Determine the [X, Y] coordinate at the center of the cell enclosing the given text.  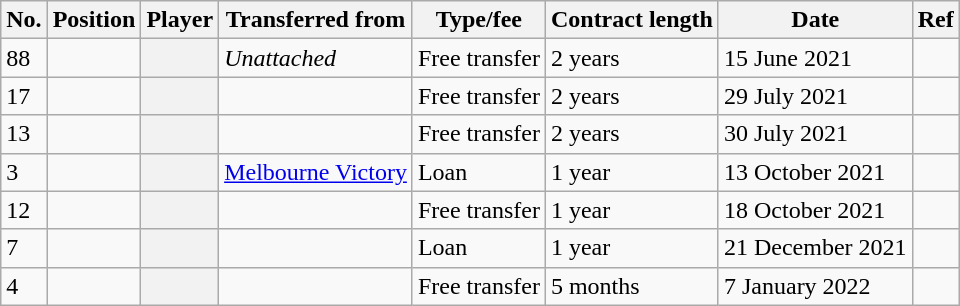
7 [24, 248]
5 months [632, 286]
13 [24, 134]
12 [24, 210]
30 July 2021 [815, 134]
4 [24, 286]
Unattached [316, 58]
17 [24, 96]
29 July 2021 [815, 96]
3 [24, 172]
Player [180, 20]
Position [94, 20]
Ref [936, 20]
7 January 2022 [815, 286]
Transferred from [316, 20]
88 [24, 58]
Date [815, 20]
No. [24, 20]
Type/fee [478, 20]
15 June 2021 [815, 58]
Contract length [632, 20]
13 October 2021 [815, 172]
Melbourne Victory [316, 172]
21 December 2021 [815, 248]
18 October 2021 [815, 210]
